Identify which cell holds the provided text, then report its (X, Y) central coordinate. 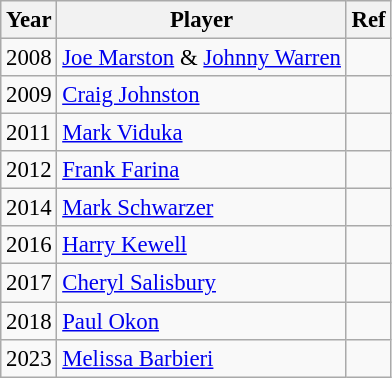
Melissa Barbieri (202, 358)
2014 (29, 208)
Craig Johnston (202, 95)
2017 (29, 283)
2009 (29, 95)
Frank Farina (202, 170)
Paul Okon (202, 321)
2023 (29, 358)
Mark Schwarzer (202, 208)
2008 (29, 58)
Mark Viduka (202, 133)
2012 (29, 170)
2011 (29, 133)
Ref (368, 20)
Joe Marston & Johnny Warren (202, 58)
2016 (29, 245)
Year (29, 20)
Cheryl Salisbury (202, 283)
Player (202, 20)
2018 (29, 321)
Harry Kewell (202, 245)
